Provide the (x, y) coordinate of the cell's center where the given text is located.  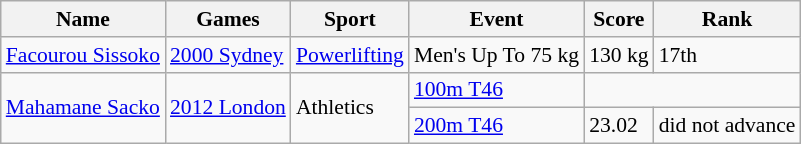
2012 London (228, 108)
100m T46 (496, 90)
23.02 (618, 126)
Mahamane Sacko (83, 108)
200m T46 (496, 126)
Facourou Sissoko (83, 55)
2000 Sydney (228, 55)
Powerlifting (350, 55)
did not advance (728, 126)
Score (618, 19)
Men's Up To 75 kg (496, 55)
130 kg (618, 55)
Rank (728, 19)
Sport (350, 19)
Name (83, 19)
Games (228, 19)
Event (496, 19)
Athletics (350, 108)
17th (728, 55)
